Provide the (X, Y) coordinate of the cell's center where the given text is located.  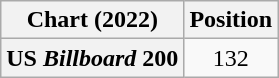
Chart (2022) (92, 20)
132 (231, 58)
US Billboard 200 (92, 58)
Position (231, 20)
